Pinpoint the cell where the given text exists, returning its (x, y) midpoint coordinate. 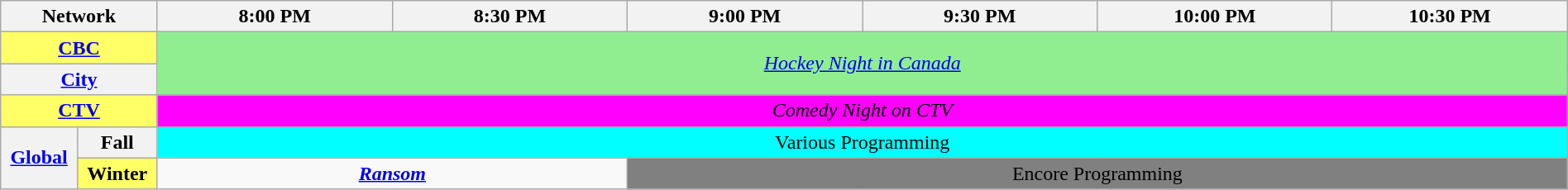
Ransom (392, 173)
9:00 PM (744, 17)
Winter (117, 173)
9:30 PM (980, 17)
10:00 PM (1215, 17)
10:30 PM (1450, 17)
Network (79, 17)
Comedy Night on CTV (862, 111)
Various Programming (862, 142)
Fall (117, 142)
CBC (79, 48)
8:00 PM (275, 17)
CTV (79, 111)
8:30 PM (509, 17)
Encore Programming (1097, 173)
Hockey Night in Canada (862, 64)
Global (40, 158)
City (79, 79)
